For the text-containing cell, return its midpoint in [X, Y] coordinate format. 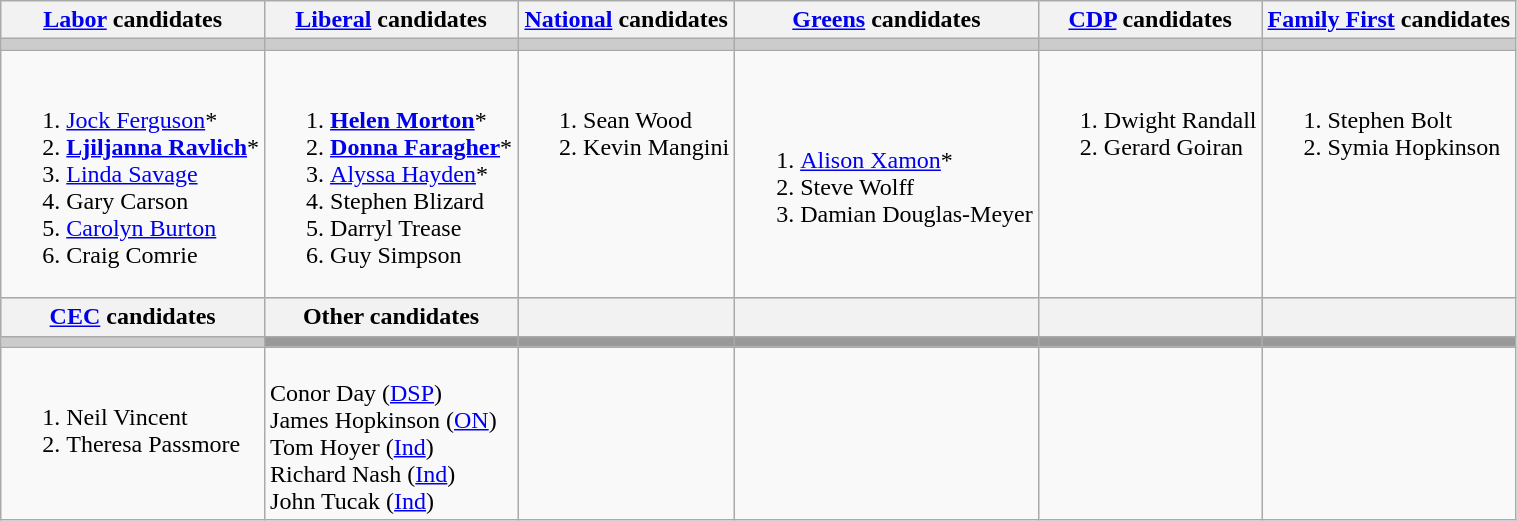
Family First candidates [1389, 20]
Liberal candidates [392, 20]
Neil VincentTheresa Passmore [133, 434]
Stephen BoltSymia Hopkinson [1389, 174]
Conor Day (DSP) James Hopkinson (ON) Tom Hoyer (Ind) Richard Nash (Ind) John Tucak (Ind) [392, 434]
Alison Xamon*Steve WolffDamian Douglas-Meyer [887, 174]
Labor candidates [133, 20]
Other candidates [392, 317]
Greens candidates [887, 20]
Helen Morton*Donna Faragher*Alyssa Hayden*Stephen BlizardDarryl TreaseGuy Simpson [392, 174]
Sean WoodKevin Mangini [626, 174]
CDP candidates [1150, 20]
CEC candidates [133, 317]
Dwight RandallGerard Goiran [1150, 174]
National candidates [626, 20]
Jock Ferguson*Ljiljanna Ravlich*Linda SavageGary CarsonCarolyn BurtonCraig Comrie [133, 174]
